For the text-containing cell, return its midpoint in (X, Y) coordinate format. 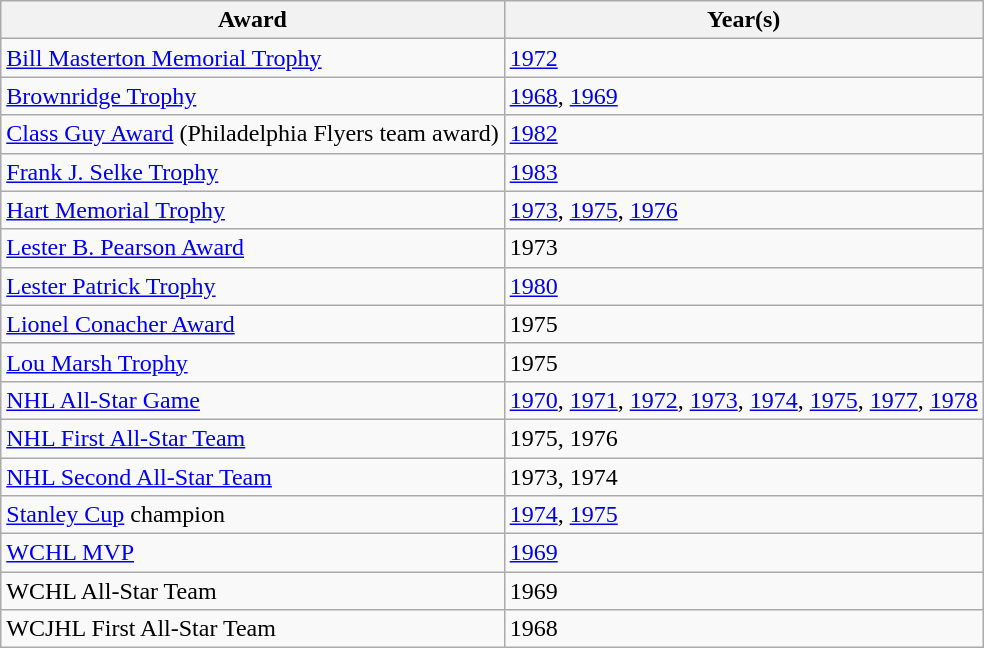
Lou Marsh Trophy (252, 362)
1972 (744, 58)
Stanley Cup champion (252, 515)
1973, 1974 (744, 477)
1974, 1975 (744, 515)
1980 (744, 286)
Class Guy Award (Philadelphia Flyers team award) (252, 134)
WCHL All-Star Team (252, 591)
1970, 1971, 1972, 1973, 1974, 1975, 1977, 1978 (744, 400)
NHL Second All-Star Team (252, 477)
1968 (744, 629)
Lionel Conacher Award (252, 324)
1968, 1969 (744, 96)
Brownridge Trophy (252, 96)
Lester B. Pearson Award (252, 248)
NHL All-Star Game (252, 400)
Bill Masterton Memorial Trophy (252, 58)
1973 (744, 248)
NHL First All-Star Team (252, 438)
Award (252, 20)
1983 (744, 172)
1973, 1975, 1976 (744, 210)
Hart Memorial Trophy (252, 210)
WCJHL First All-Star Team (252, 629)
WCHL MVP (252, 553)
Lester Patrick Trophy (252, 286)
1982 (744, 134)
Frank J. Selke Trophy (252, 172)
Year(s) (744, 20)
1975, 1976 (744, 438)
